Search for the cell housing the specified text and yield its (X, Y) center coordinate. 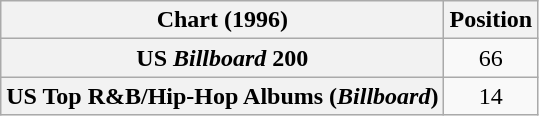
US Top R&B/Hip-Hop Albums (Billboard) (222, 96)
66 (491, 58)
US Billboard 200 (222, 58)
14 (491, 96)
Position (491, 20)
Chart (1996) (222, 20)
